Provide the [X, Y] coordinate of the cell's center where the given text is located.  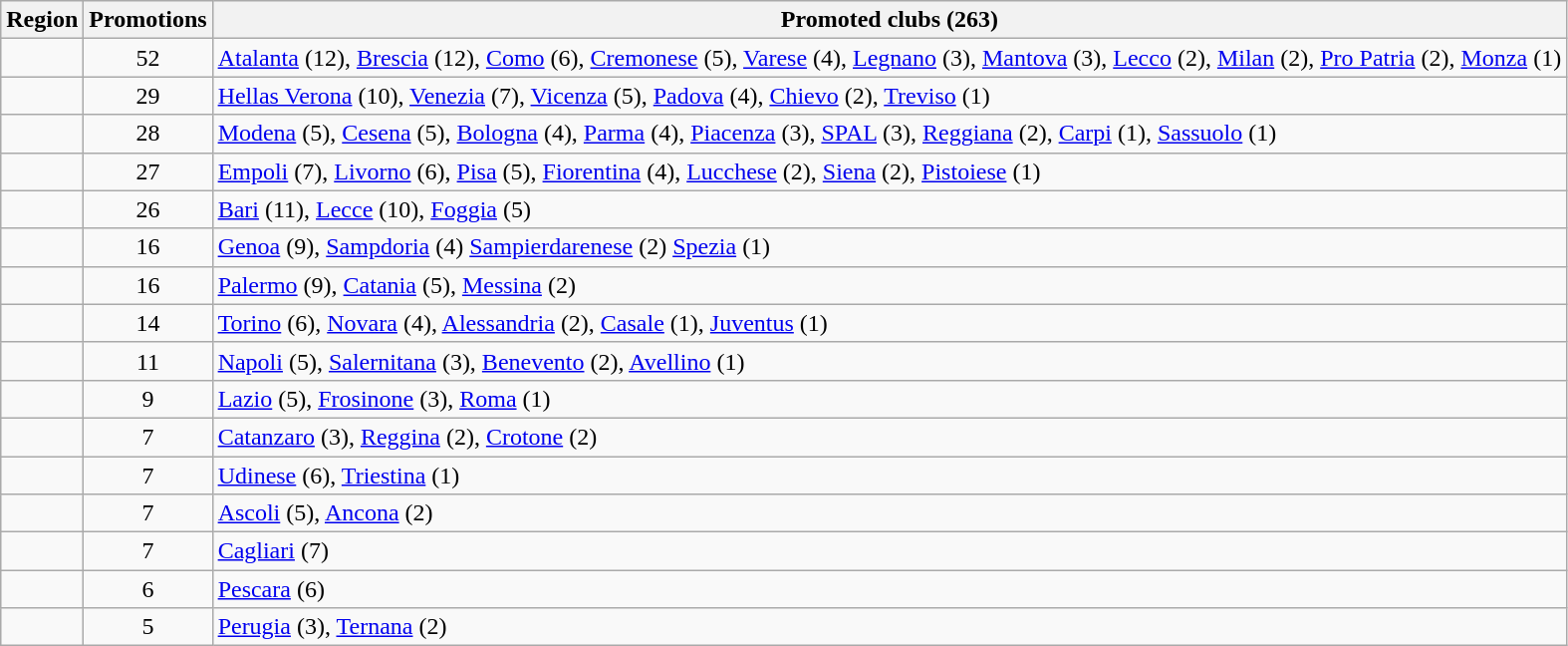
28 [147, 134]
Bari (11), Lecce (10), Foggia (5) [890, 209]
Napoli (5), Salernitana (3), Benevento (2), Avellino (1) [890, 361]
26 [147, 209]
5 [147, 627]
Ascoli (5), Ancona (2) [890, 513]
Modena (5), Cesena (5), Bologna (4), Parma (4), Piacenza (3), SPAL (3), Reggiana (2), Carpi (1), Sassuolo (1) [890, 134]
Perugia (3), Ternana (2) [890, 627]
Atalanta (12), Brescia (12), Como (6), Cremonese (5), Varese (4), Legnano (3), Mantova (3), Lecco (2), Milan (2), Pro Patria (2), Monza (1) [890, 58]
Lazio (5), Frosinone (3), Roma (1) [890, 399]
Empoli (7), Livorno (6), Pisa (5), Fiorentina (4), Lucchese (2), Siena (2), Pistoiese (1) [890, 171]
Cagliari (7) [890, 551]
Pescara (6) [890, 589]
Promoted clubs (263) [890, 20]
9 [147, 399]
Torino (6), Novara (4), Alessandria (2), Casale (1), Juventus (1) [890, 323]
Udinese (6), Triestina (1) [890, 476]
6 [147, 589]
52 [147, 58]
27 [147, 171]
Region [42, 20]
Genoa (9), Sampdoria (4) Sampierdarenese (2) Spezia (1) [890, 247]
29 [147, 96]
14 [147, 323]
Catanzaro (3), Reggina (2), Crotone (2) [890, 437]
11 [147, 361]
Promotions [147, 20]
Palermo (9), Catania (5), Messina (2) [890, 285]
Hellas Verona (10), Venezia (7), Vicenza (5), Padova (4), Chievo (2), Treviso (1) [890, 96]
